For the text-containing cell, return its midpoint in [x, y] coordinate format. 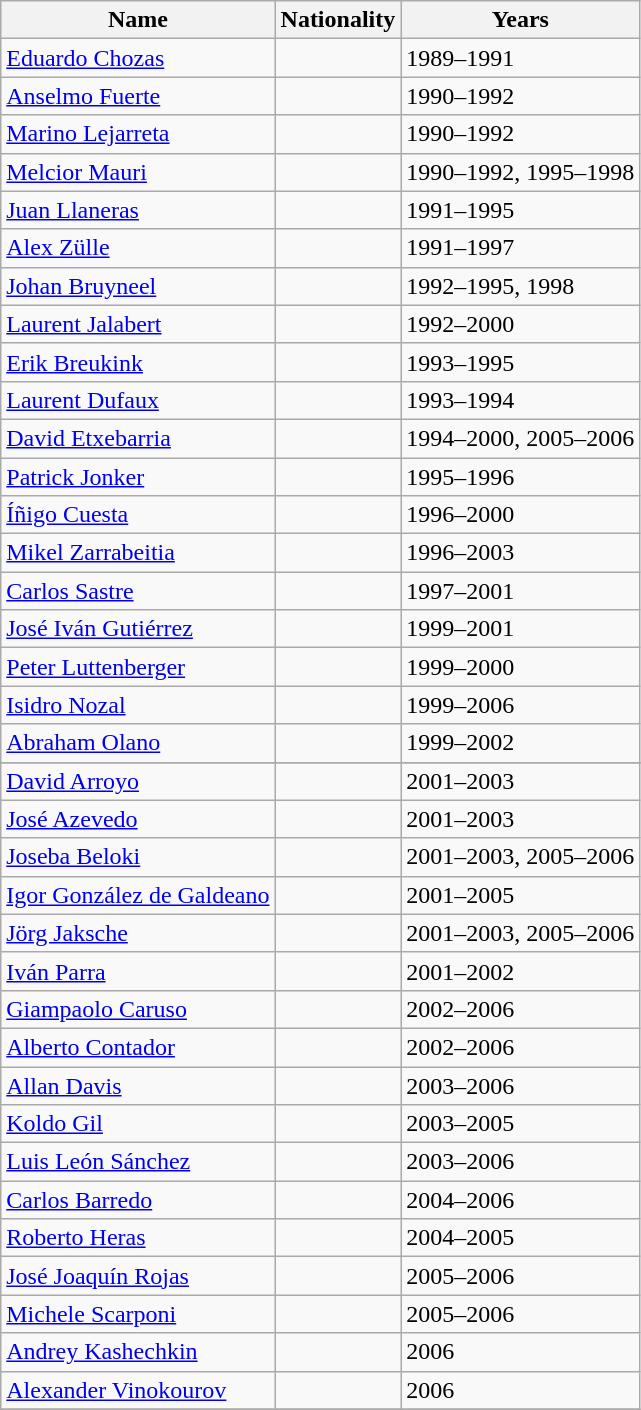
2001–2005 [520, 895]
1999–2006 [520, 705]
Johan Bruyneel [138, 286]
Isidro Nozal [138, 705]
2001–2002 [520, 971]
Abraham Olano [138, 743]
Íñigo Cuesta [138, 515]
Jörg Jaksche [138, 933]
1995–1996 [520, 477]
Anselmo Fuerte [138, 96]
José Iván Gutiérrez [138, 629]
1997–2001 [520, 591]
Peter Luttenberger [138, 667]
Alberto Contador [138, 1047]
2004–2005 [520, 1238]
Carlos Barredo [138, 1200]
1999–2002 [520, 743]
Koldo Gil [138, 1124]
Alex Zülle [138, 248]
Juan Llaneras [138, 210]
1999–2000 [520, 667]
Alexander Vinokourov [138, 1390]
1991–1997 [520, 248]
Giampaolo Caruso [138, 1009]
1996–2000 [520, 515]
Michele Scarponi [138, 1314]
Allan Davis [138, 1085]
1991–1995 [520, 210]
Eduardo Chozas [138, 58]
Erik Breukink [138, 362]
Roberto Heras [138, 1238]
Igor González de Galdeano [138, 895]
Iván Parra [138, 971]
1993–1995 [520, 362]
1996–2003 [520, 553]
1994–2000, 2005–2006 [520, 438]
Carlos Sastre [138, 591]
Mikel Zarrabeitia [138, 553]
2003–2005 [520, 1124]
Laurent Dufaux [138, 400]
Years [520, 20]
Laurent Jalabert [138, 324]
Nationality [338, 20]
Melcior Mauri [138, 172]
Name [138, 20]
José Azevedo [138, 819]
1992–2000 [520, 324]
1993–1994 [520, 400]
1992–1995, 1998 [520, 286]
Marino Lejarreta [138, 134]
David Etxebarria [138, 438]
José Joaquín Rojas [138, 1276]
1999–2001 [520, 629]
Joseba Beloki [138, 857]
Andrey Kashechkin [138, 1352]
1989–1991 [520, 58]
2004–2006 [520, 1200]
Patrick Jonker [138, 477]
1990–1992, 1995–1998 [520, 172]
Luis León Sánchez [138, 1162]
David Arroyo [138, 781]
